Return [x, y] of the center of cell containing provided text 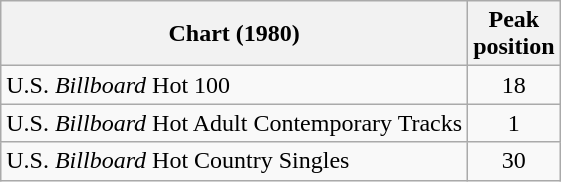
U.S. Billboard Hot Country Singles [234, 161]
U.S. Billboard Hot Adult Contemporary Tracks [234, 123]
1 [514, 123]
U.S. Billboard Hot 100 [234, 85]
18 [514, 85]
Peakposition [514, 34]
30 [514, 161]
Chart (1980) [234, 34]
